Detect which cell encompasses the target text, then output its [x, y] center coordinate. 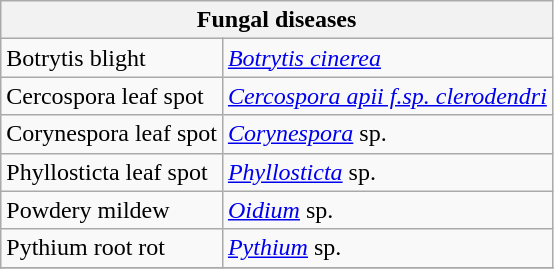
Pythium root rot [112, 248]
Cercospora leaf spot [112, 96]
Phyllosticta sp. [387, 172]
Corynespora sp. [387, 134]
Pythium sp. [387, 248]
Corynespora leaf spot [112, 134]
Phyllosticta leaf spot [112, 172]
Powdery mildew [112, 210]
Cercospora apii f.sp. clerodendri [387, 96]
Oidium sp. [387, 210]
Botrytis blight [112, 58]
Botrytis cinerea [387, 58]
Fungal diseases [277, 20]
